For the text-containing cell, return its midpoint in [x, y] coordinate format. 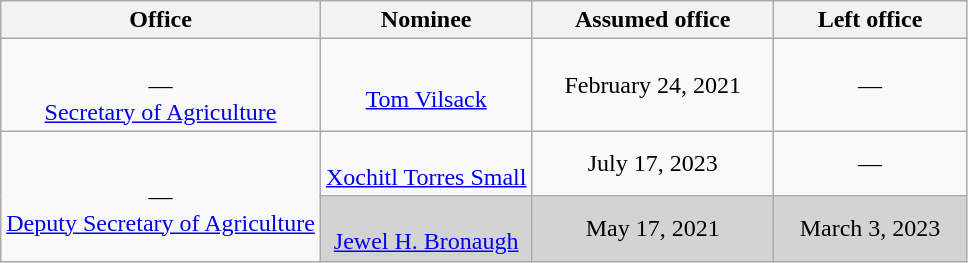
Jewel H. Bronaugh [426, 228]
—Secretary of Agriculture [161, 85]
—Deputy Secretary of Agriculture [161, 196]
May 17, 2021 [652, 228]
July 17, 2023 [652, 164]
Nominee [426, 20]
Assumed office [652, 20]
Tom Vilsack [426, 85]
Left office [870, 20]
February 24, 2021 [652, 85]
Office [161, 20]
March 3, 2023 [870, 228]
Xochitl Torres Small [426, 164]
